Pinpoint the cell where the given text exists, returning its [x, y] midpoint coordinate. 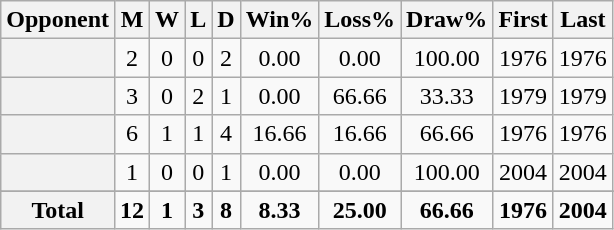
W [168, 20]
M [132, 20]
First [523, 20]
Loss% [360, 20]
8.33 [280, 210]
4 [226, 134]
Draw% [447, 20]
Win% [280, 20]
25.00 [360, 210]
12 [132, 210]
D [226, 20]
8 [226, 210]
6 [132, 134]
Opponent [58, 20]
L [198, 20]
Total [58, 210]
Last [582, 20]
33.33 [447, 96]
